From the cell containing the given text, extract its center point as (x, y) coordinate. 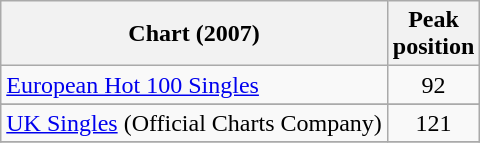
European Hot 100 Singles (194, 85)
UK Singles (Official Charts Company) (194, 123)
121 (433, 123)
Chart (2007) (194, 34)
92 (433, 85)
Peakposition (433, 34)
